Determine the (x, y) coordinate at the center of the cell enclosing the given text.  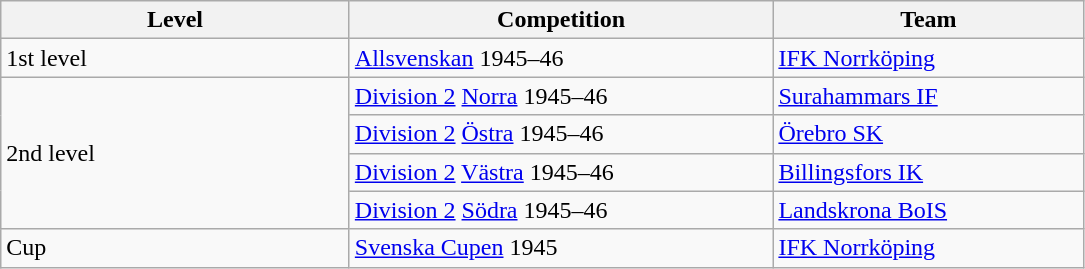
Division 2 Östra 1945–46 (561, 134)
1st level (176, 58)
Landskrona BoIS (928, 210)
Cup (176, 248)
Level (176, 20)
Division 2 Västra 1945–46 (561, 172)
Team (928, 20)
Division 2 Södra 1945–46 (561, 210)
Division 2 Norra 1945–46 (561, 96)
Svenska Cupen 1945 (561, 248)
Billingsfors IK (928, 172)
Competition (561, 20)
Örebro SK (928, 134)
Surahammars IF (928, 96)
2nd level (176, 153)
Allsvenskan 1945–46 (561, 58)
